Provide the [x, y] coordinate of the cell's center where the given text is located.  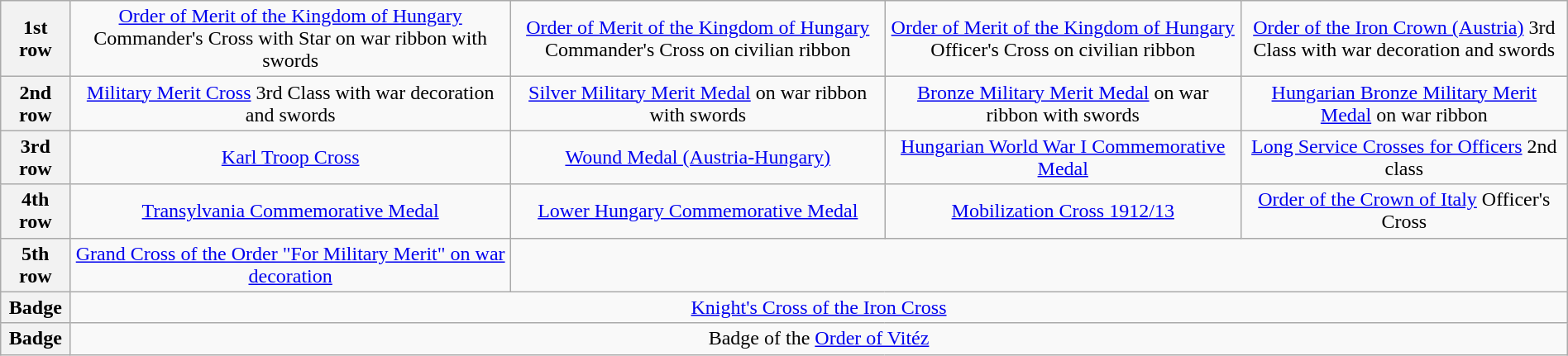
Order of Merit of the Kingdom of Hungary Commander's Cross on civilian ribbon [698, 39]
Hungarian World War I Commemorative Medal [1063, 157]
Long Service Crosses for Officers 2nd class [1404, 157]
Wound Medal (Austria-Hungary) [698, 157]
Karl Troop Cross [291, 157]
Military Merit Cross 3rd Class with war decoration and swords [291, 104]
3rd row [36, 157]
2nd row [36, 104]
Grand Cross of the Order "For Military Merit" on war decoration [291, 264]
Knight's Cross of the Iron Cross [819, 307]
Mobilization Cross 1912/13 [1063, 211]
Order of the Iron Crown (Austria) 3rd Class with war decoration and swords [1404, 39]
Badge of the Order of Vitéz [819, 339]
1st row [36, 39]
4th row [36, 211]
5th row [36, 264]
Bronze Military Merit Medal on war ribbon with swords [1063, 104]
Order of Merit of the Kingdom of Hungary Commander's Cross with Star on war ribbon with swords [291, 39]
Silver Military Merit Medal on war ribbon with swords [698, 104]
Transylvania Commemorative Medal [291, 211]
Order of the Crown of Italy Officer's Cross [1404, 211]
Order of Merit of the Kingdom of Hungary Officer's Cross on civilian ribbon [1063, 39]
Lower Hungary Commemorative Medal [698, 211]
Hungarian Bronze Military Merit Medal on war ribbon [1404, 104]
